Find where the given text appears and provide that cell's center as [x, y] coordinate. 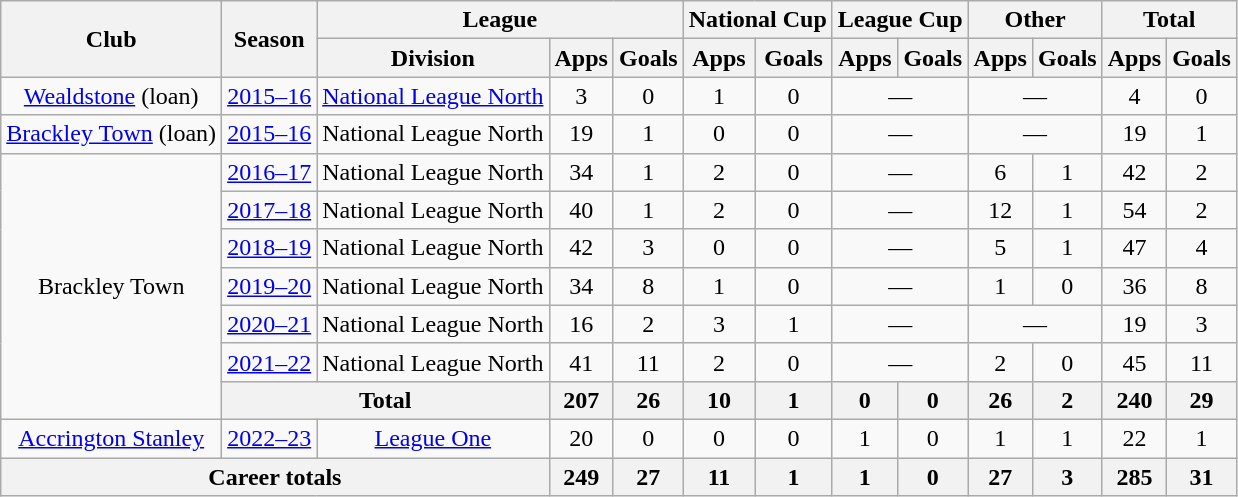
240 [1134, 400]
Brackley Town [112, 286]
54 [1134, 210]
2019–20 [270, 286]
Division [433, 58]
36 [1134, 286]
National Cup [758, 20]
Season [270, 39]
2018–19 [270, 248]
League Cup [900, 20]
16 [581, 324]
10 [719, 400]
6 [1000, 172]
2017–18 [270, 210]
285 [1134, 477]
5 [1000, 248]
29 [1202, 400]
40 [581, 210]
Career totals [275, 477]
41 [581, 362]
2016–17 [270, 172]
League One [433, 438]
249 [581, 477]
Accrington Stanley [112, 438]
2021–22 [270, 362]
2020–21 [270, 324]
Wealdstone (loan) [112, 96]
Other [1035, 20]
Club [112, 39]
45 [1134, 362]
31 [1202, 477]
2022–23 [270, 438]
Brackley Town (loan) [112, 134]
22 [1134, 438]
League [500, 20]
12 [1000, 210]
20 [581, 438]
207 [581, 400]
47 [1134, 248]
